Provide the (X, Y) coordinate of the cell's center where the given text is located.  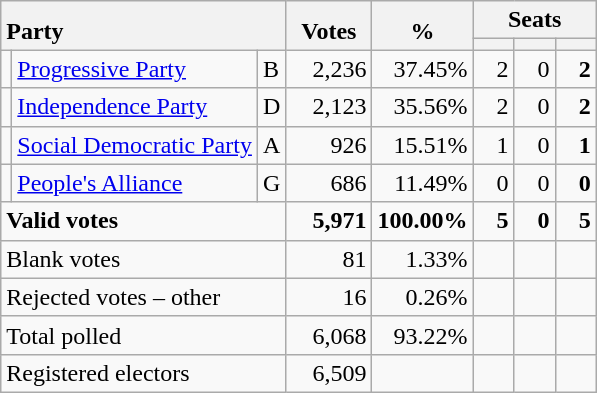
93.22% (422, 335)
0.26% (422, 297)
Votes (329, 26)
926 (329, 145)
35.56% (422, 107)
686 (329, 183)
Independence Party (135, 107)
G (271, 183)
Registered electors (144, 373)
A (271, 145)
16 (329, 297)
15.51% (422, 145)
B (271, 69)
Seats (534, 20)
Social Democratic Party (135, 145)
D (271, 107)
2,236 (329, 69)
Rejected votes – other (144, 297)
People's Alliance (135, 183)
Party (144, 26)
11.49% (422, 183)
37.45% (422, 69)
81 (329, 259)
Valid votes (144, 221)
Blank votes (144, 259)
2,123 (329, 107)
1.33% (422, 259)
% (422, 26)
Total polled (144, 335)
6,509 (329, 373)
100.00% (422, 221)
6,068 (329, 335)
Progressive Party (135, 69)
5,971 (329, 221)
